Detect which cell encompasses the target text, then output its [X, Y] center coordinate. 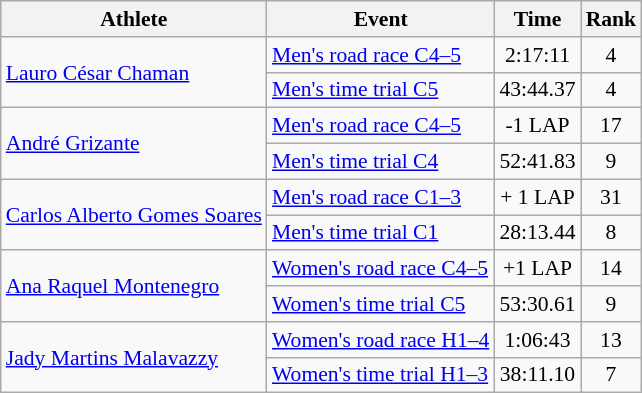
53:30.61 [537, 304]
Women's road race H1–4 [380, 340]
7 [612, 375]
Rank [612, 19]
+ 1 LAP [537, 197]
14 [612, 269]
2:17:11 [537, 55]
8 [612, 233]
31 [612, 197]
André Grizante [134, 144]
1:06:43 [537, 340]
Time [537, 19]
17 [612, 126]
Men's road race C1–3 [380, 197]
Women's time trial C5 [380, 304]
-1 LAP [537, 126]
Men's time trial C5 [380, 90]
Carlos Alberto Gomes Soares [134, 214]
Women's road race C4–5 [380, 269]
Event [380, 19]
43:44.37 [537, 90]
Lauro César Chaman [134, 72]
Jady Martins Malavazzy [134, 358]
Women's time trial H1–3 [380, 375]
13 [612, 340]
38:11.10 [537, 375]
Ana Raquel Montenegro [134, 286]
52:41.83 [537, 162]
Men's time trial C1 [380, 233]
+1 LAP [537, 269]
Men's time trial C4 [380, 162]
Athlete [134, 19]
28:13.44 [537, 233]
